Search for the cell housing the specified text and yield its (X, Y) center coordinate. 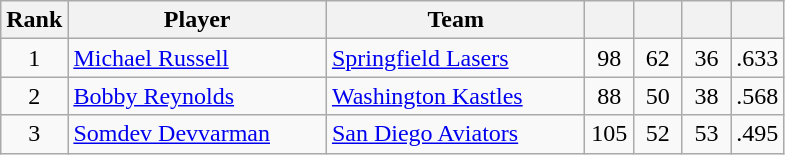
Player (198, 20)
88 (610, 96)
50 (658, 96)
3 (34, 134)
.495 (758, 134)
.633 (758, 58)
52 (658, 134)
36 (706, 58)
Somdev Devvarman (198, 134)
San Diego Aviators (456, 134)
105 (610, 134)
Michael Russell (198, 58)
1 (34, 58)
62 (658, 58)
Team (456, 20)
Springfield Lasers (456, 58)
38 (706, 96)
53 (706, 134)
Bobby Reynolds (198, 96)
2 (34, 96)
Washington Kastles (456, 96)
Rank (34, 20)
.568 (758, 96)
98 (610, 58)
